Search for the cell housing the specified text and yield its [X, Y] center coordinate. 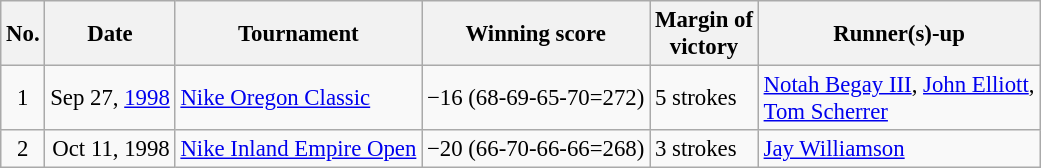
Sep 27, 1998 [110, 98]
3 strokes [704, 149]
Nike Oregon Classic [298, 98]
Nike Inland Empire Open [298, 149]
Winning score [536, 34]
Notah Begay III, John Elliott, Tom Scherrer [898, 98]
−16 (68-69-65-70=272) [536, 98]
Tournament [298, 34]
No. [23, 34]
Jay Williamson [898, 149]
−20 (66-70-66-66=268) [536, 149]
1 [23, 98]
Runner(s)-up [898, 34]
Margin ofvictory [704, 34]
2 [23, 149]
Date [110, 34]
Oct 11, 1998 [110, 149]
5 strokes [704, 98]
